Detect which cell encompasses the target text, then output its [X, Y] center coordinate. 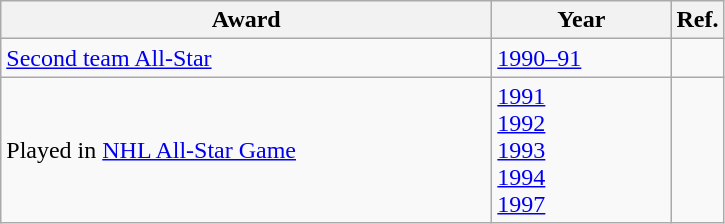
1990–91 [582, 58]
Year [582, 20]
Award [246, 20]
Played in NHL All-Star Game [246, 150]
19911992199319941997 [582, 150]
Second team All-Star [246, 58]
Ref. [698, 20]
